Find where the given text appears and provide that cell's center as (x, y) coordinate. 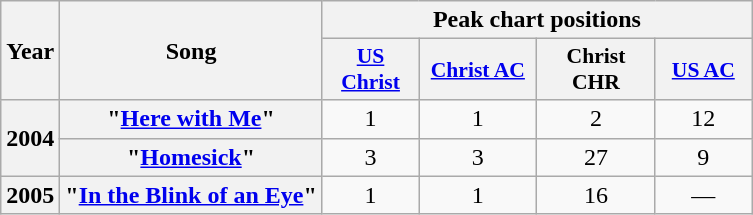
2005 (30, 195)
9 (704, 157)
27 (596, 157)
2 (596, 119)
"Homesick" (191, 157)
"Here with Me" (191, 119)
Year (30, 50)
16 (596, 195)
"In the Blink of an Eye" (191, 195)
Christ AC (478, 70)
Song (191, 50)
US AC (704, 70)
12 (704, 119)
Christ CHR (596, 70)
— (704, 195)
Peak chart positions (536, 20)
US Christ (370, 70)
2004 (30, 138)
